Provide the (x, y) coordinate of the cell's center where the given text is located.  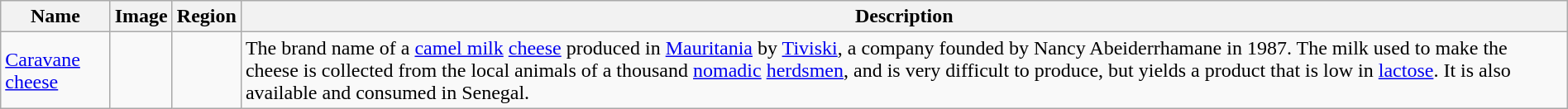
Description (904, 17)
Name (55, 17)
Image (141, 17)
Caravane cheese (55, 70)
Region (207, 17)
